Provide the (x, y) coordinate of the cell's center where the given text is located.  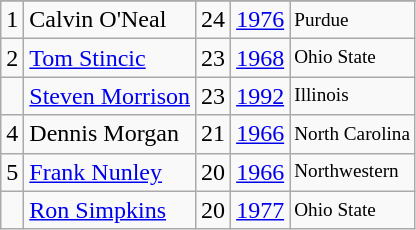
2 (12, 58)
Steven Morrison (110, 96)
1 (12, 20)
4 (12, 134)
Calvin O'Neal (110, 20)
Illinois (352, 96)
Ron Simpkins (110, 210)
1992 (260, 96)
Dennis Morgan (110, 134)
21 (214, 134)
North Carolina (352, 134)
Northwestern (352, 172)
24 (214, 20)
Frank Nunley (110, 172)
1968 (260, 58)
1976 (260, 20)
Tom Stincic (110, 58)
1977 (260, 210)
Purdue (352, 20)
5 (12, 172)
